Output the (x, y) coordinate of the center of the cell containing the given text.  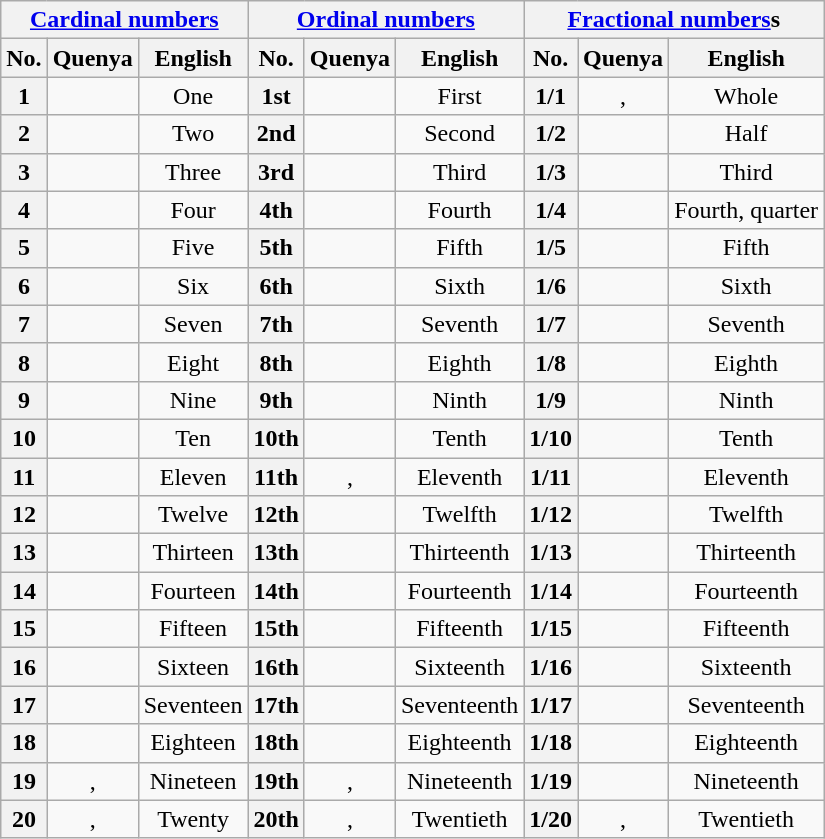
Fourteen (193, 591)
Five (193, 248)
8 (24, 362)
14 (24, 591)
1/11 (551, 477)
16 (24, 667)
Nine (193, 400)
1/16 (551, 667)
17th (276, 705)
5 (24, 248)
12 (24, 515)
2nd (276, 134)
11th (276, 477)
3rd (276, 172)
Eight (193, 362)
19 (24, 781)
Second (459, 134)
Eleven (193, 477)
10 (24, 438)
1/14 (551, 591)
Ordinal numbers (386, 20)
1/5 (551, 248)
20th (276, 819)
Twelve (193, 515)
16th (276, 667)
1/19 (551, 781)
Six (193, 286)
1/20 (551, 819)
Two (193, 134)
Half (746, 134)
Cardinal numbers (124, 20)
9 (24, 400)
Fractional numberss (674, 20)
1/10 (551, 438)
9th (276, 400)
Fourth, quarter (746, 210)
13th (276, 553)
11 (24, 477)
1/6 (551, 286)
15th (276, 629)
1/18 (551, 743)
5th (276, 248)
1/3 (551, 172)
15 (24, 629)
Whole (746, 96)
1/15 (551, 629)
Four (193, 210)
Seven (193, 324)
1/13 (551, 553)
1/7 (551, 324)
4th (276, 210)
7 (24, 324)
Fourth (459, 210)
12th (276, 515)
7th (276, 324)
3 (24, 172)
1/2 (551, 134)
1/1 (551, 96)
Fifteen (193, 629)
Thirteen (193, 553)
19th (276, 781)
14th (276, 591)
1/17 (551, 705)
1st (276, 96)
Sixteen (193, 667)
18 (24, 743)
Seventeen (193, 705)
One (193, 96)
10th (276, 438)
6th (276, 286)
6 (24, 286)
20 (24, 819)
18th (276, 743)
1/12 (551, 515)
Three (193, 172)
1/8 (551, 362)
First (459, 96)
1/4 (551, 210)
Eighteen (193, 743)
1/9 (551, 400)
2 (24, 134)
13 (24, 553)
17 (24, 705)
4 (24, 210)
8th (276, 362)
Nineteen (193, 781)
1 (24, 96)
Twenty (193, 819)
Ten (193, 438)
